Scan for the cell matching the given text and deliver its (X, Y) coordinate at center. 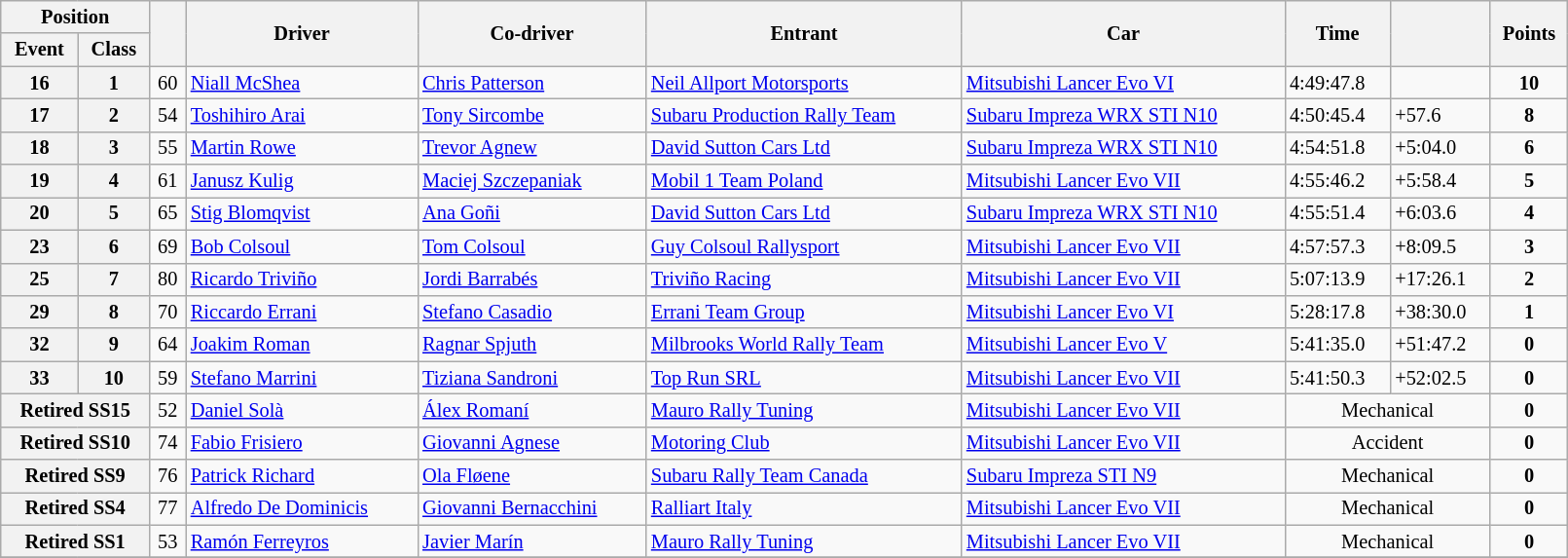
4:55:46.2 (1337, 181)
Ragnar Spjuth (531, 345)
Álex Romaní (531, 410)
69 (167, 246)
76 (167, 476)
4:54:51.8 (1337, 148)
Subaru Impreza STI N9 (1123, 476)
70 (167, 312)
+57.6 (1440, 115)
65 (167, 213)
Stefano Casadio (531, 312)
Retired SS9 (76, 476)
Neil Allport Motorsports (804, 83)
5:41:50.3 (1337, 378)
+17:26.1 (1440, 279)
33 (39, 378)
Retired SS10 (76, 443)
+51:47.2 (1440, 345)
52 (167, 410)
19 (39, 181)
61 (167, 181)
Patrick Richard (302, 476)
Fabio Frisiero (302, 443)
5:41:35.0 (1337, 345)
Stig Blomqvist (302, 213)
5:07:13.9 (1337, 279)
Event (39, 50)
64 (167, 345)
77 (167, 508)
Trevor Agnew (531, 148)
Motoring Club (804, 443)
23 (39, 246)
Giovanni Bernacchini (531, 508)
Errani Team Group (804, 312)
Retired SS4 (76, 508)
Triviño Racing (804, 279)
7 (113, 279)
74 (167, 443)
+52:02.5 (1440, 378)
Ricardo Triviño (302, 279)
18 (39, 148)
Tom Colsoul (531, 246)
53 (167, 541)
Daniel Solà (302, 410)
Tony Sircombe (531, 115)
4:49:47.8 (1337, 83)
Car (1123, 33)
Maciej Szczepaniak (531, 181)
Ola Fløene (531, 476)
4:55:51.4 (1337, 213)
+38:30.0 (1440, 312)
Milbrooks World Rally Team (804, 345)
25 (39, 279)
Bob Colsoul (302, 246)
Chris Patterson (531, 83)
Giovanni Agnese (531, 443)
Entrant (804, 33)
Co-driver (531, 33)
Ana Goñi (531, 213)
Toshihiro Arai (302, 115)
Janusz Kulig (302, 181)
Time (1337, 33)
Position (76, 17)
Retired SS15 (76, 410)
Subaru Production Rally Team (804, 115)
Retired SS1 (76, 541)
Riccardo Errani (302, 312)
Ralliart Italy (804, 508)
20 (39, 213)
Alfredo De Dominicis (302, 508)
Niall McShea (302, 83)
Points (1529, 33)
Stefano Marrini (302, 378)
16 (39, 83)
5:28:17.8 (1337, 312)
9 (113, 345)
Accident (1388, 443)
55 (167, 148)
Mobil 1 Team Poland (804, 181)
Mitsubishi Lancer Evo V (1123, 345)
4:57:57.3 (1337, 246)
4:50:45.4 (1337, 115)
80 (167, 279)
+5:04.0 (1440, 148)
29 (39, 312)
Guy Colsoul Rallysport (804, 246)
Martin Rowe (302, 148)
Joakim Roman (302, 345)
+6:03.6 (1440, 213)
Class (113, 50)
Ramón Ferreyros (302, 541)
Subaru Rally Team Canada (804, 476)
60 (167, 83)
59 (167, 378)
Javier Marín (531, 541)
54 (167, 115)
Top Run SRL (804, 378)
Tiziana Sandroni (531, 378)
Driver (302, 33)
+8:09.5 (1440, 246)
Jordi Barrabés (531, 279)
+5:58.4 (1440, 181)
32 (39, 345)
17 (39, 115)
